Locate the cell with the specified text and output its [x, y] center coordinate. 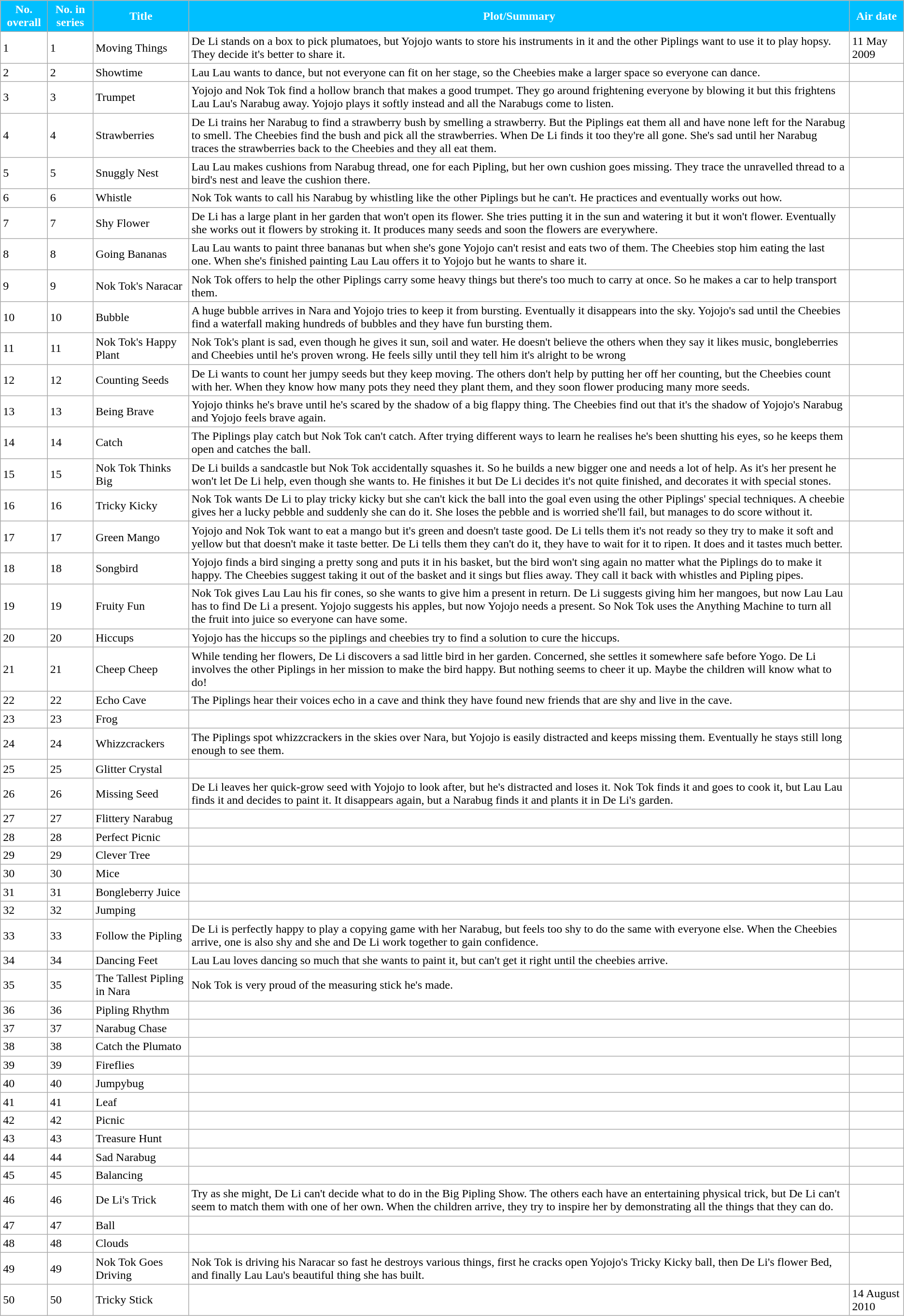
Shy Flower [141, 223]
Songbird [141, 569]
The Piplings hear their voices echo in a cave and think they have found new friends that are shy and live in the cave. [519, 700]
Frog [141, 719]
Clever Tree [141, 855]
Missing Seed [141, 794]
Whistle [141, 198]
Tricky Kicky [141, 506]
Being Brave [141, 411]
Tricky Stick [141, 1300]
Echo Cave [141, 700]
Strawberries [141, 135]
Catch the Plumato [141, 1047]
Follow the Pipling [141, 936]
Nok Tok Goes Driving [141, 1269]
Flittery Narabug [141, 818]
Lau Lau loves dancing so much that she wants to paint it, but can't get it right until the cheebies arrive. [519, 960]
Nok Tok is very proud of the measuring stick he's made. [519, 985]
Catch [141, 443]
Hiccups [141, 638]
Narabug Chase [141, 1028]
Green Mango [141, 537]
Jumpybug [141, 1083]
Lau Lau wants to dance, but not everyone can fit on her stage, so the Cheebies make a larger space so everyone can dance. [519, 72]
Dancing Feet [141, 960]
Showtime [141, 72]
Clouds [141, 1244]
Leaf [141, 1102]
Nok Tok's Happy Plant [141, 349]
Glitter Crystal [141, 769]
Cheep Cheep [141, 669]
Moving Things [141, 47]
Going Bananas [141, 254]
Jumping [141, 910]
Fireflies [141, 1065]
Air date [876, 16]
Nok Tok's Naracar [141, 286]
11 May 2009 [876, 47]
14 August 2010 [876, 1300]
De Li's Trick [141, 1200]
No. overall [24, 16]
Pipling Rhythm [141, 1010]
Treasure Hunt [141, 1138]
Yojojo has the hiccups so the piplings and cheebies try to find a solution to cure the hiccups. [519, 638]
Nok Tok Thinks Big [141, 474]
Fruity Fun [141, 606]
Plot/Summary [519, 16]
No. in series [70, 16]
Picnic [141, 1120]
Bongleberry Juice [141, 892]
Nok Tok wants to call his Narabug by whistling like the other Piplings but he can't. He practices and eventually works out how. [519, 198]
Trumpet [141, 98]
Sad Narabug [141, 1157]
The Tallest Pipling in Nara [141, 985]
Snuggly Nest [141, 173]
Title [141, 16]
Balancing [141, 1176]
Ball [141, 1225]
Mice [141, 874]
Perfect Picnic [141, 837]
Counting Seeds [141, 379]
Bubble [141, 317]
Nok Tok offers to help the other Piplings carry some heavy things but there's too much to carry at once. So he makes a car to help transport them. [519, 286]
Whizzcrackers [141, 743]
